Provide the [X, Y] coordinate of the cell's center where the given text is located.  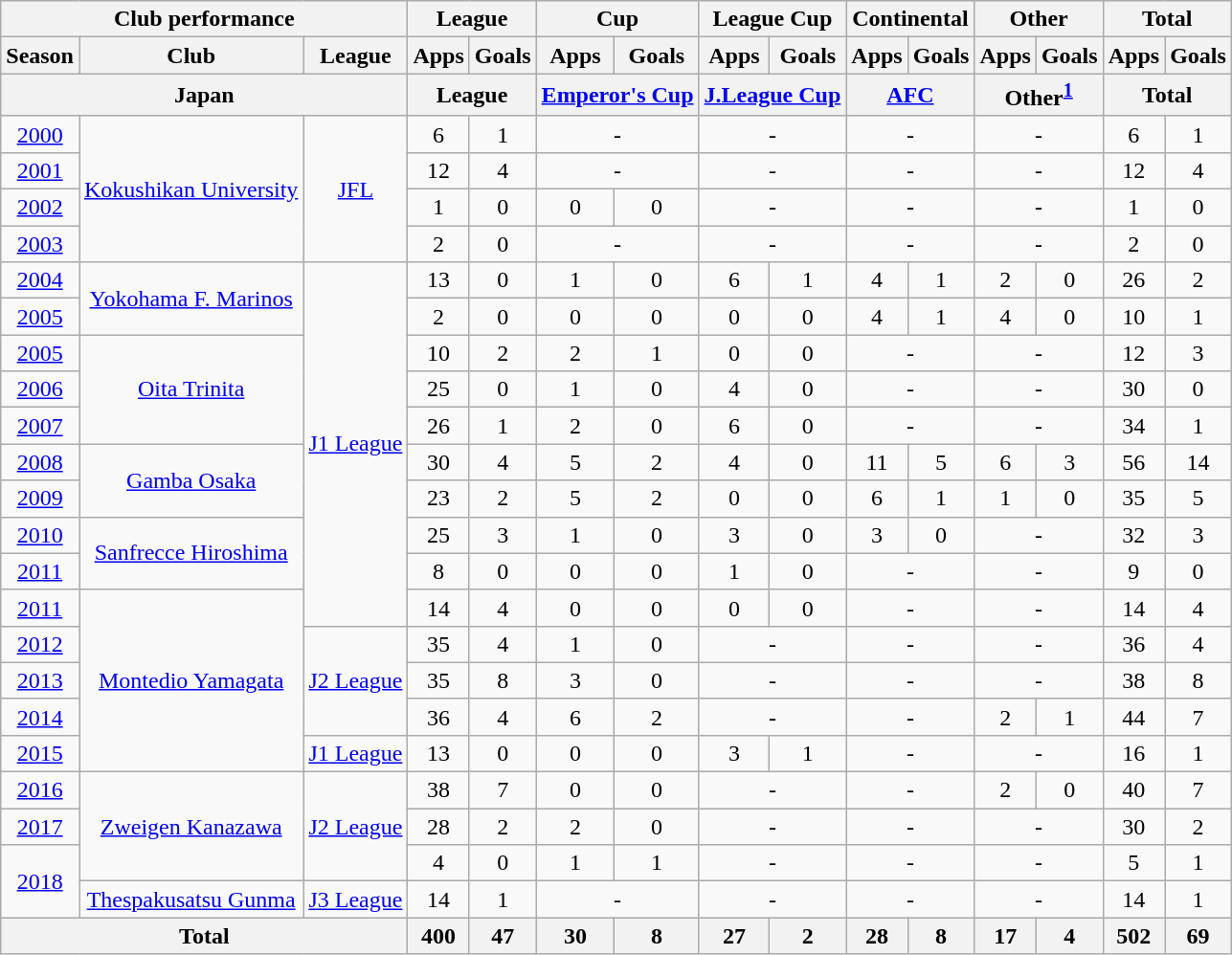
17 [1005, 936]
J.League Cup [773, 96]
400 [438, 936]
2017 [40, 827]
2001 [40, 170]
2007 [40, 426]
2004 [40, 280]
9 [1133, 571]
Emperor's Cup [617, 96]
Japan [205, 96]
502 [1133, 936]
League Cup [773, 19]
Zweigen Kanazawa [190, 827]
34 [1133, 426]
2010 [40, 535]
2015 [40, 753]
Club [190, 56]
44 [1133, 717]
2013 [40, 680]
Sanfrecce Hiroshima [190, 553]
Season [40, 56]
2008 [40, 462]
Montedio Yamagata [190, 680]
Cup [617, 19]
2009 [40, 499]
Oita Trinita [190, 389]
AFC [910, 96]
Continental [910, 19]
2018 [40, 881]
69 [1198, 936]
2006 [40, 389]
JFL [356, 189]
2003 [40, 244]
2002 [40, 208]
J3 League [356, 899]
56 [1133, 462]
Thespakusatsu Gunma [190, 899]
2016 [40, 790]
11 [877, 462]
47 [503, 936]
Gamba Osaka [190, 480]
40 [1133, 790]
16 [1133, 753]
2014 [40, 717]
Club performance [205, 19]
Kokushikan University [190, 189]
Other1 [1039, 96]
2000 [40, 134]
Yokohama F. Marinos [190, 299]
2012 [40, 644]
Other [1039, 19]
32 [1133, 535]
23 [438, 499]
27 [734, 936]
